Output the (X, Y) coordinate of the center of the cell containing the given text.  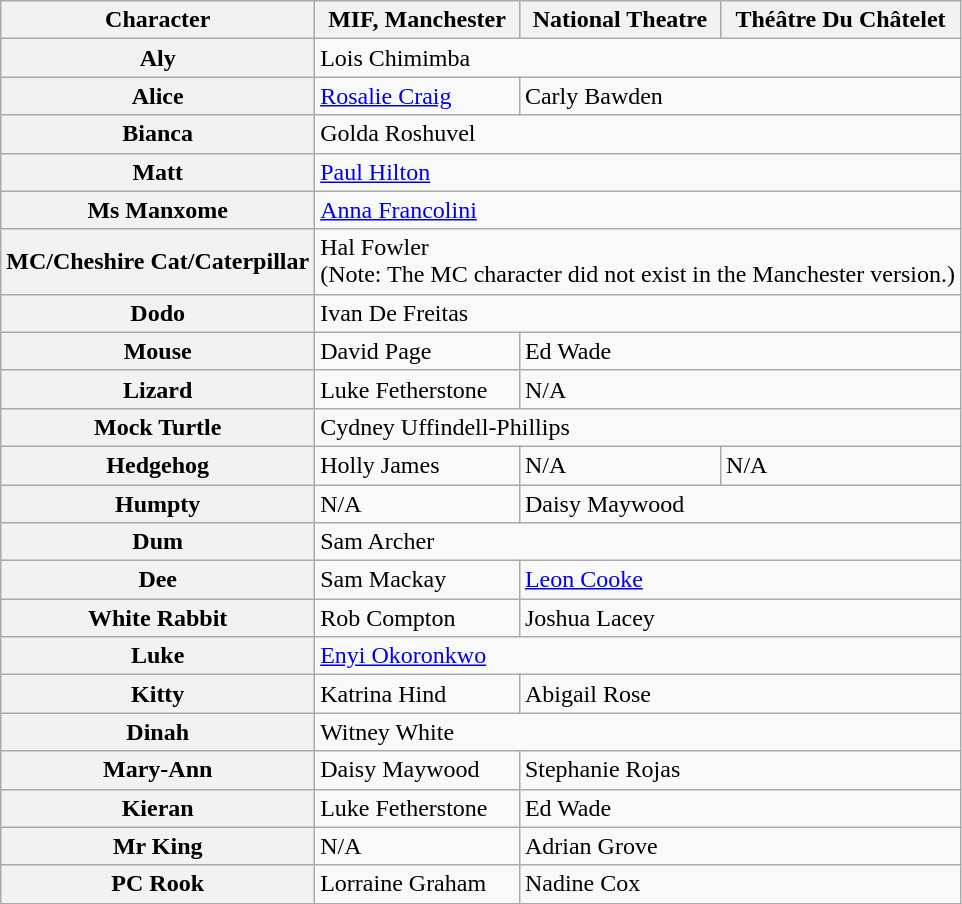
Paul Hilton (638, 172)
Lois Chimimba (638, 58)
Kieran (158, 808)
Lizard (158, 389)
Mr King (158, 846)
Ivan De Freitas (638, 313)
Mouse (158, 351)
Sam Archer (638, 542)
Aly (158, 58)
Luke (158, 656)
Humpty (158, 503)
Adrian Grove (740, 846)
Leon Cooke (740, 580)
Holly James (418, 465)
Ms Manxome (158, 210)
Stephanie Rojas (740, 770)
Mary-Ann (158, 770)
Matt (158, 172)
Katrina Hind (418, 694)
Dee (158, 580)
David Page (418, 351)
Cydney Uffindell-Phillips (638, 427)
Théâtre Du Châtelet (841, 20)
Kitty (158, 694)
Anna Francolini (638, 210)
Golda Roshuvel (638, 134)
Bianca (158, 134)
Alice (158, 96)
National Theatre (620, 20)
MIF, Manchester (418, 20)
Hal Fowler(Note: The MC character did not exist in the Manchester version.) (638, 262)
Enyi Okoronkwo (638, 656)
White Rabbit (158, 618)
Lorraine Graham (418, 884)
MC/Cheshire Cat/Caterpillar (158, 262)
Rob Compton (418, 618)
Carly Bawden (740, 96)
Dodo (158, 313)
Hedgehog (158, 465)
Abigail Rose (740, 694)
Rosalie Craig (418, 96)
Dum (158, 542)
Joshua Lacey (740, 618)
Sam Mackay (418, 580)
Dinah (158, 732)
Character (158, 20)
PC Rook (158, 884)
Mock Turtle (158, 427)
Witney White (638, 732)
Nadine Cox (740, 884)
